Search for the cell housing the specified text and yield its [X, Y] center coordinate. 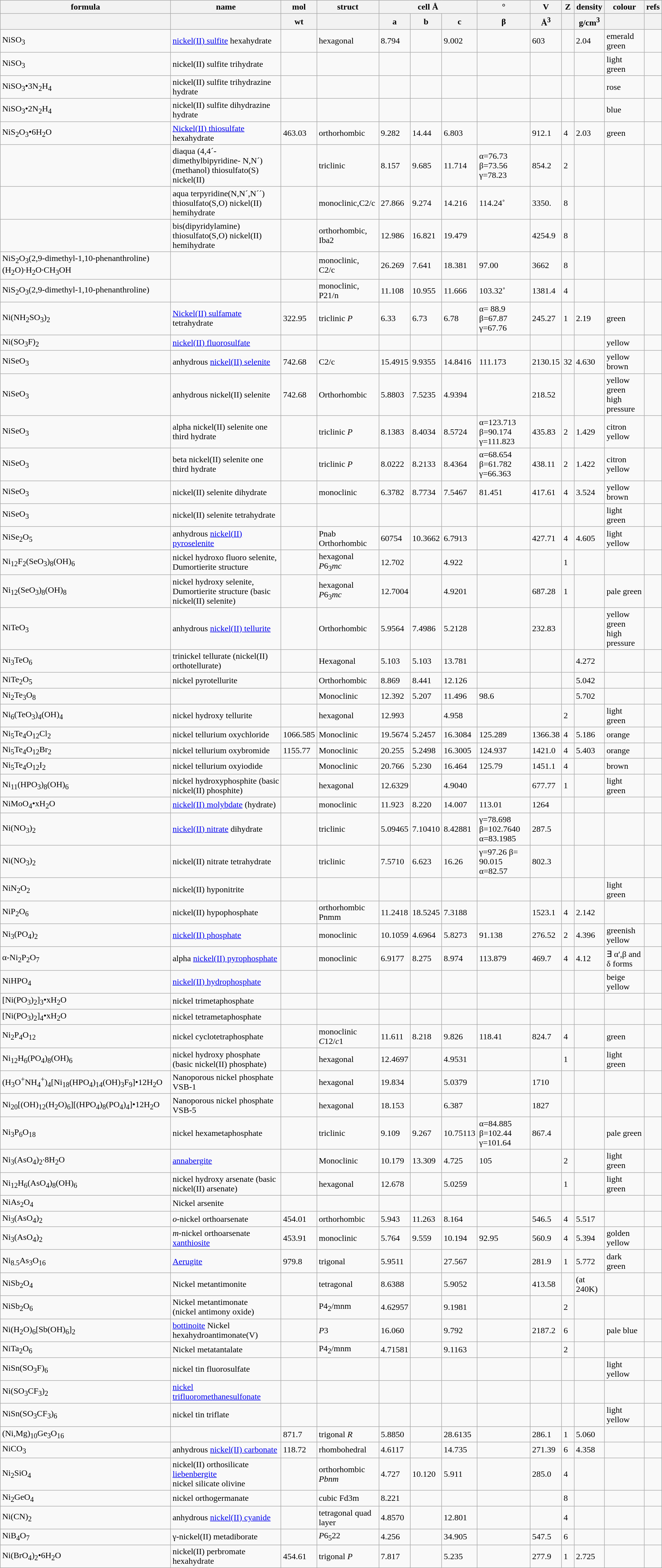
12.7004 [395, 591]
colour [625, 7]
[Ni(PO3)2]3•xH2O [86, 1001]
Nanoporous nickel phosphate VSB-5 [226, 1105]
92.95 [504, 1238]
11.611 [395, 1036]
14.216 [459, 203]
NiSn(SO3F)6 [86, 1369]
nickel orthogermanate [226, 1498]
NiS2O3•6H2O [86, 133]
20.255 [395, 750]
NiAs2O4 [86, 1203]
979.8 [299, 1261]
nickel(II) sulfite dihydrazine hydrate [226, 110]
Nickel metantimonate(nickel antimony oxide) [226, 1307]
NiTeO3 [86, 629]
4.630 [589, 362]
4.272 [589, 661]
NiN2O2 [86, 889]
1.429 [589, 432]
NiSO3•3N2H4 [86, 87]
5.8273 [459, 935]
Nickel(II) sulfamate tetrahydrate [226, 319]
5.943 [395, 1219]
nickel trifluoromethanesulfonate [226, 1392]
formula [86, 7]
α= 88.9 β=67.87 γ=67.76 [504, 319]
111.173 [504, 362]
c [459, 22]
6.73 [426, 319]
° [504, 7]
8.164 [459, 1219]
NiSn(SO3CF3)6 [86, 1415]
125.79 [504, 766]
9.002 [459, 41]
6.3782 [395, 492]
emerald green [625, 41]
277.9 [546, 1556]
4.922 [459, 562]
trigonal R [348, 1434]
Ni11(HPO3)8(OH)6 [86, 786]
10.179 [395, 1161]
4.8570 [395, 1518]
nickel tin fluorosulfate [226, 1369]
13.309 [426, 1161]
6.33 [395, 319]
nickel hydroxy selenite, Dumortierite structure (basic nickel(II) selenite) [226, 591]
NiSb2O4 [86, 1284]
orthorhombic Pnmm [348, 912]
1264 [546, 805]
9.826 [459, 1036]
7.641 [426, 266]
4.358 [589, 1450]
density [589, 7]
Å3 [546, 22]
8.221 [395, 1498]
anhydrous nickel(II) carbonate [226, 1450]
603 [546, 41]
2.19 [589, 319]
2.725 [589, 1556]
14.8416 [459, 362]
322.95 [299, 319]
nickel tin triflate [226, 1415]
8.2133 [426, 464]
12.6329 [395, 786]
5.2498 [426, 750]
Ni3(AsO4)2·8H2O [86, 1161]
β [504, 22]
5.207 [426, 696]
1155.77 [299, 750]
NiSe2O5 [86, 538]
nickel(II) nitrate tetrahydrate [226, 861]
16.3084 [459, 735]
8.275 [426, 958]
271.39 [546, 1450]
14.007 [459, 805]
blue [625, 110]
nickel(II) selenite dihydrate [226, 492]
nickel hydroxyphosphite (basic nickel(II) phosphite) [226, 786]
7.5467 [459, 492]
8.7734 [426, 492]
8.1383 [395, 432]
8.4364 [459, 464]
trigonal [348, 1261]
5.060 [589, 1434]
8.6388 [395, 1284]
beige yellow [625, 982]
1827 [546, 1105]
125.289 [504, 735]
wt [299, 22]
546.5 [546, 1219]
14.44 [426, 133]
Ni(CN)2 [86, 1518]
Nickel metatantalate [226, 1349]
Ni(NH2SO3)2 [86, 319]
435.83 [546, 432]
(Ni,Mg)10Ge3O16 [86, 1434]
Ni5Te4O12Br2 [86, 750]
5.09465 [395, 829]
4.958 [459, 716]
2.142 [589, 912]
golden yellow [625, 1238]
18.5245 [426, 912]
Ni(BrO4)2•6H2O [86, 1556]
18.381 [459, 266]
nickel cyclotetraphosphate [226, 1036]
[Ni(PO3)2]4•xH2O [86, 1017]
nickel hydroxy tellurite [226, 716]
4.6964 [426, 935]
11.496 [459, 696]
nickel(II) sulfite trihydrazine hydrate [226, 87]
α=123.713 β=90.174 γ=111.823 [504, 432]
454.61 [299, 1556]
NiSO3•2N2H4 [86, 110]
anhydrous nickel(II) cyanide [226, 1518]
10.120 [426, 1474]
Nanoporous nickel phosphate VSB-1 [226, 1082]
8.794 [395, 41]
NiS2O3(2,9-dimethyl-1,10-phenanthroline) [86, 291]
nickel(II) sulfite trihydrate [226, 64]
7.5235 [426, 395]
dark green [625, 1261]
Ni6(TeO3)4(OH)4 [86, 716]
5.2457 [426, 735]
α=68.654 β=61.782 γ=66.363 [504, 464]
α=84.885 β=102.44 γ=101.64 [504, 1133]
Ni2GeO4 [86, 1498]
26.269 [395, 266]
463.03 [299, 133]
Hexagonal [348, 661]
8.869 [395, 680]
677.77 [546, 786]
2130.15 [546, 362]
19.5674 [395, 735]
Ni12(SeO3)8(OH)8 [86, 591]
5.235 [459, 1556]
9.267 [426, 1133]
Ni3P6O18 [86, 1133]
5.517 [589, 1219]
286.1 [546, 1434]
8.220 [426, 805]
5.2128 [459, 629]
113.879 [504, 958]
10.75113 [459, 1133]
9.274 [426, 203]
6.78 [459, 319]
5.394 [589, 1238]
5.042 [589, 680]
pale blue [625, 1330]
Ni5Te4O12I2 [86, 766]
nickel hydroxy phosphate (basic nickel(II) phosphate) [226, 1059]
10.1059 [395, 935]
4254.9 [546, 236]
98.6 [504, 696]
11.108 [395, 291]
285.0 [546, 1474]
Pnab Orthorhombic [348, 538]
560.9 [546, 1238]
1.422 [589, 464]
10.955 [426, 291]
trinickel tellurate (nickel(II) orthotellurate) [226, 661]
a [395, 22]
124.937 [504, 750]
tetragonal quad layer [348, 1518]
struct [348, 7]
nickel(II) nitrate dihydrate [226, 829]
nickel hexametaphosphate [226, 1133]
4.9040 [459, 786]
9.1163 [459, 1349]
4.256 [395, 1537]
nickel(II) orthosilicateliebenbergitenickel silicate olivine [226, 1474]
NiMoO4•xH2O [86, 805]
nickel tellurium oxyiodide [226, 766]
4.71581 [395, 1349]
g/cm3 [589, 22]
8.218 [426, 1036]
453.91 [299, 1238]
Z [568, 7]
γ=97.26 β= 90.015 α=82.57 [504, 861]
nickel(II) perbromate hexahydrate [226, 1556]
13.781 [459, 661]
Ni2SiO4 [86, 1474]
NiHPO4 [86, 982]
orthorhombic Pbnm [348, 1474]
nickel pyrotellurite [226, 680]
5.9052 [459, 1284]
1366.38 [546, 735]
Ni(SO3CF3)2 [86, 1392]
27.567 [459, 1261]
nickel hydroxo fluoro selenite, Dumortierite structure [226, 562]
nickel tellurium oxychloride [226, 735]
trigonal P [348, 1556]
1451.1 [546, 766]
5.403 [589, 750]
3662 [546, 266]
α=76.73 β=73.56 γ=78.23 [504, 165]
nickel(II) sulfite hexahydrate [226, 41]
1710 [546, 1082]
4.9394 [459, 395]
anhydrous nickel(II) pyroselenite [226, 538]
3350. [546, 203]
27.866 [395, 203]
nickel(II) molybdate (hydrate) [226, 805]
113.01 [504, 805]
9.1981 [459, 1307]
greenish yellow [625, 935]
V [546, 7]
91.138 [504, 935]
monoclinic C12/c1 [348, 1036]
nickel tellurium oxybromide [226, 750]
4.12 [589, 958]
34.905 [459, 1537]
9.9355 [426, 362]
4.9201 [459, 591]
12.801 [459, 1518]
cubic Fd3m [348, 1498]
10.194 [459, 1238]
7.3188 [459, 912]
(at 240K) [589, 1284]
60754 [395, 538]
Ni12H6(PO4)8(OH)6 [86, 1059]
bottinoite Nickel hexahydroantimonate(V) [226, 1330]
7.5710 [395, 861]
C2/c [348, 362]
Ni3(PO4)2 [86, 935]
9.792 [459, 1330]
Ni(SO3F)2 [86, 343]
6.7913 [459, 538]
12.702 [395, 562]
97.00 [504, 266]
5.0259 [459, 1184]
6.803 [459, 133]
nickel(II) hypophosphate [226, 912]
yellow [625, 343]
14.735 [459, 1450]
6.9177 [395, 958]
114.24˚ [504, 203]
nickel(II) hyponitrite [226, 889]
8.0222 [395, 464]
15.4915 [395, 362]
81.451 [504, 492]
alpha nickel(II) selenite one third hydrate [226, 432]
5.8850 [395, 1434]
monoclinic, P21/n [348, 291]
103.32˚ [504, 291]
1066.585 [299, 735]
32 [568, 362]
6.623 [426, 861]
2187.2 [546, 1330]
7.10410 [426, 829]
11.263 [426, 1219]
NiS2O3(2,9-dimethyl-1,10-phenanthroline)(H2O)·H2O·CH3OH [86, 266]
name [226, 7]
α-Ni2P2O7 [86, 958]
rose [625, 87]
2.04 [589, 41]
871.7 [299, 1434]
16.3005 [459, 750]
alpha nickel(II) pyrophosphate [226, 958]
tetragonal [348, 1284]
Ni20[(OH)12(H2O)6][(HPO4)8(PO4)4]•12H2O [86, 1105]
16.060 [395, 1330]
annabergite [226, 1161]
4.6117 [395, 1450]
4.727 [395, 1474]
287.5 [546, 829]
8.974 [459, 958]
4.725 [459, 1161]
12.993 [395, 716]
m-nickel orthoarsenate xanthiosite [226, 1238]
(H3O+NH4+)4[Ni18(HPO4)14(OH)3F9]•12H2O [86, 1082]
γ-nickel(II) metadiborate [226, 1537]
5.772 [589, 1261]
11.2418 [395, 912]
854.2 [546, 165]
NiCO3 [86, 1450]
Ni12F2(SeO3)8(OH)6 [86, 562]
4.9531 [459, 1059]
Nickel(II) thiosulfate hexahydrate [226, 133]
1381.4 [546, 291]
bis(dipyridylamine) thiosulfato(S,O) nickel(II) hemihydrate [226, 236]
8.5724 [459, 432]
8.42881 [459, 829]
912.1 [546, 133]
orthorhombic, Iba2 [348, 236]
1421.0 [546, 750]
417.61 [546, 492]
5.186 [589, 735]
11.923 [395, 805]
12.126 [459, 680]
5.9511 [395, 1261]
218.52 [546, 395]
232.83 [546, 629]
∃ α',β and δ forms [625, 958]
NiSb2O6 [86, 1307]
5.702 [589, 696]
9.282 [395, 133]
P6522 [348, 1537]
nickel(II) hydrophosphate [226, 982]
4.396 [589, 935]
5.0379 [459, 1082]
281.9 [546, 1261]
5.8803 [395, 395]
454.01 [299, 1219]
diaqua (4,4´-dimethylbipyridine- N,N´)(methanol) thiosulfato(S) nickel(II) [226, 165]
6.387 [459, 1105]
1523.1 [546, 912]
12.392 [395, 696]
118.72 [299, 1450]
anhydrous nickel(II) tellurite [226, 629]
Aerugite [226, 1261]
16.26 [459, 861]
nickel(II) phosphate [226, 935]
brown [625, 766]
aqua terpyridine(N,N´,N´´) thiosulfato(S,O) nickel(II) hemihydrate [226, 203]
Ni8.5As3O16 [86, 1261]
Ni3TeO6 [86, 661]
NiB4O7 [86, 1537]
Nickel arsenite [226, 1203]
28.6135 [459, 1434]
19.834 [395, 1082]
NiTa2O6 [86, 1349]
105 [504, 1161]
18.153 [395, 1105]
5.911 [459, 1474]
413.58 [546, 1284]
5.9564 [395, 629]
11.666 [459, 291]
2.03 [589, 133]
245.27 [546, 319]
469.7 [546, 958]
NiTe2O5 [86, 680]
7.817 [395, 1556]
NiP2O6 [86, 912]
687.28 [546, 591]
Ni12H6(AsO4)8(OH)6 [86, 1184]
867.4 [546, 1133]
7.4986 [426, 629]
12.986 [395, 236]
5.230 [426, 766]
20.766 [395, 766]
nickel trimetaphosphate [226, 1001]
16.464 [459, 766]
b [426, 22]
4.605 [589, 538]
9.559 [426, 1238]
276.52 [546, 935]
cell Å [428, 7]
Ni(H2O)6[Sb(OH)6]2 [86, 1330]
11.714 [459, 165]
16.821 [426, 236]
monoclinic, C2/c [348, 266]
γ=78.698 β=102.7640 α=83.1985 [504, 829]
824.7 [546, 1036]
monoclinic,C2/c [348, 203]
beta nickel(II) selenite one third hydrate [226, 464]
12.4697 [395, 1059]
10.3662 [426, 538]
438.11 [546, 464]
o-nickel orthoarsenate [226, 1219]
4.62957 [395, 1307]
P3 [348, 1330]
3.524 [589, 492]
mol [299, 7]
Nickel metantimonite [226, 1284]
nickel hydroxy arsenate (basic nickel(II) arsenate) [226, 1184]
rhombohedral [348, 1450]
427.71 [546, 538]
12.678 [395, 1184]
9.109 [395, 1133]
Ni2P4O12 [86, 1036]
Ni2Te3O8 [86, 696]
8.441 [426, 680]
802.3 [546, 861]
Ni5Te4O12Cl2 [86, 735]
nickel(II) fluorosulfate [226, 343]
nickel(II) selenite tetrahydrate [226, 515]
nickel tetrametaphosphate [226, 1017]
5.764 [395, 1238]
118.41 [504, 1036]
refs [653, 7]
8.157 [395, 165]
9.685 [426, 165]
8.4034 [426, 432]
547.5 [546, 1537]
19.479 [459, 236]
